Detect which cell encompasses the target text, then output its (x, y) center coordinate. 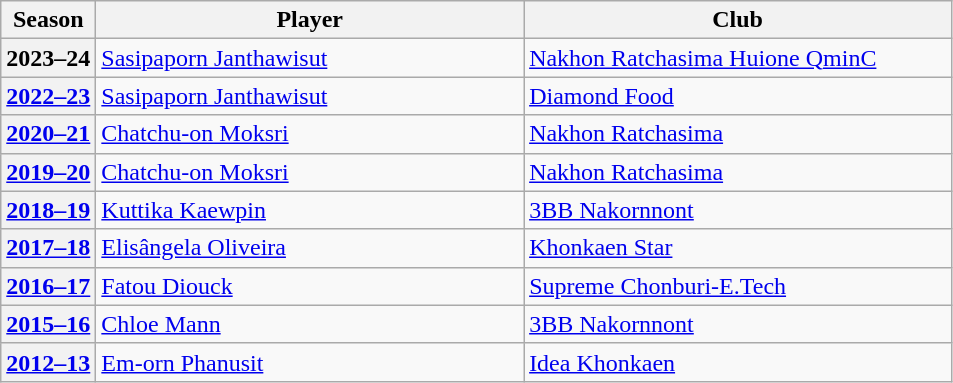
2016–17 (48, 286)
Player (310, 20)
Khonkaen Star (738, 248)
2019–20 (48, 172)
Nakhon Ratchasima Huione QminC (738, 58)
Em-orn Phanusit (310, 362)
Chloe Mann (310, 324)
Season (48, 20)
2015–16 (48, 324)
Fatou Diouck (310, 286)
Supreme Chonburi-E.Tech (738, 286)
Kuttika Kaewpin (310, 210)
2020–21 (48, 134)
Idea Khonkaen (738, 362)
Club (738, 20)
Elisângela Oliveira (310, 248)
2018–19 (48, 210)
2017–18 (48, 248)
2023–24 (48, 58)
Diamond Food (738, 96)
2022–23 (48, 96)
2012–13 (48, 362)
